From the cell containing the given text, extract its center point as [x, y] coordinate. 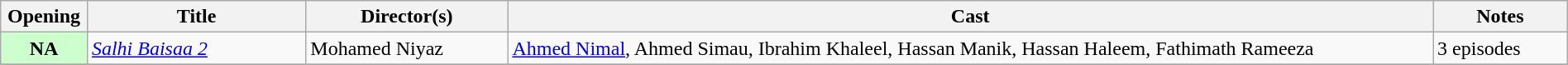
Mohamed Niyaz [407, 48]
Ahmed Nimal, Ahmed Simau, Ibrahim Khaleel, Hassan Manik, Hassan Haleem, Fathimath Rameeza [971, 48]
Title [196, 17]
Opening [45, 17]
Salhi Baisaa 2 [196, 48]
Director(s) [407, 17]
NA [45, 48]
Cast [971, 17]
Notes [1500, 17]
3 episodes [1500, 48]
